Output the (X, Y) coordinate of the center of the cell containing the given text.  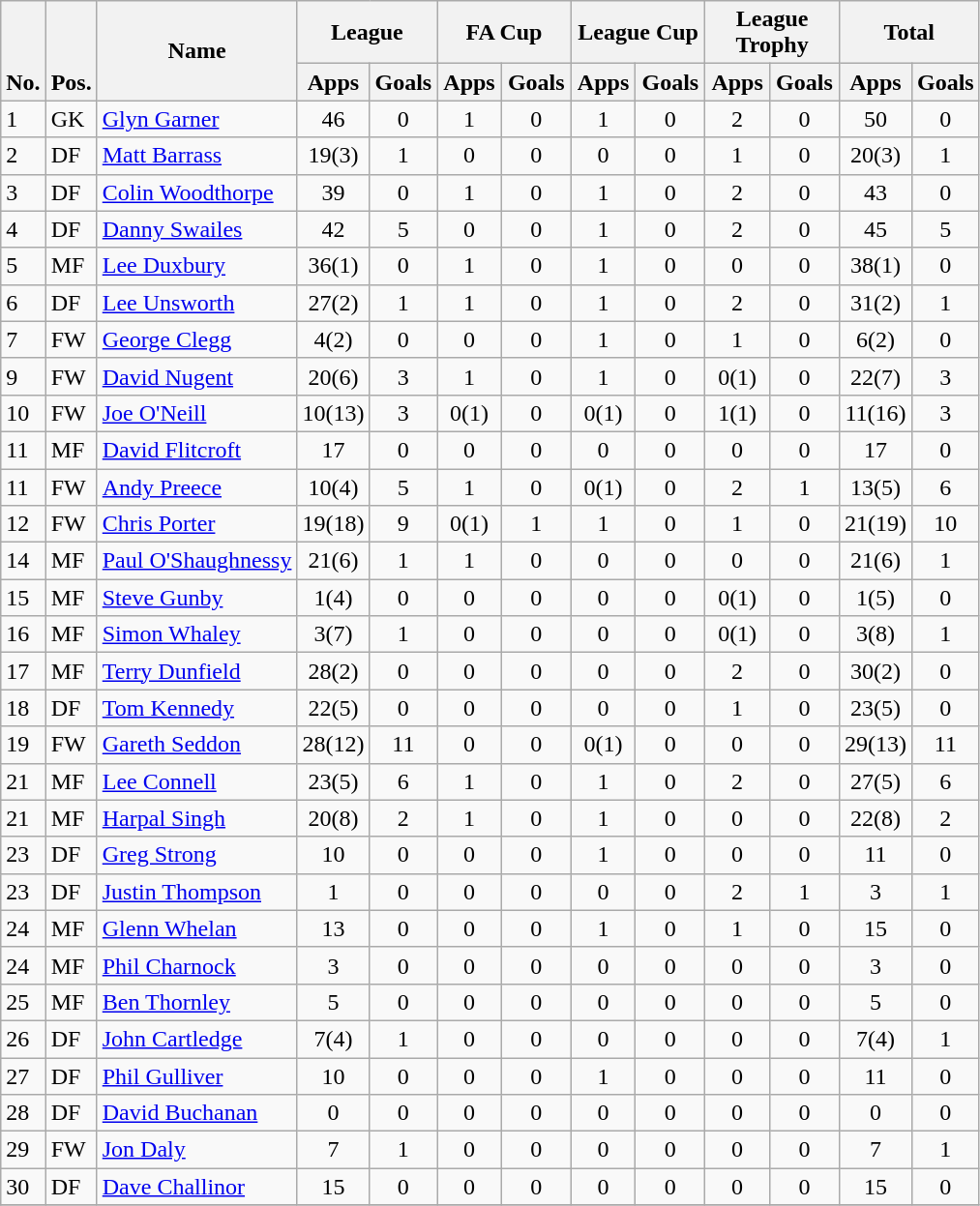
20(3) (875, 156)
45 (875, 229)
Glyn Garner (197, 119)
26 (23, 1039)
46 (333, 119)
Terry Dunfield (197, 671)
13 (333, 928)
FA Cup (505, 33)
20(8) (333, 818)
League (368, 33)
30(2) (875, 671)
18 (23, 708)
25 (23, 1002)
28 (23, 1113)
Justin Thompson (197, 892)
David Buchanan (197, 1113)
Dave Challinor (197, 1187)
Matt Barrass (197, 156)
30 (23, 1187)
League Cup (638, 33)
38(1) (875, 266)
19(18) (333, 524)
3(7) (333, 634)
Glenn Whelan (197, 928)
Gareth Seddon (197, 745)
4 (23, 229)
Jon Daly (197, 1150)
Phil Gulliver (197, 1076)
22(8) (875, 818)
43 (875, 192)
10(4) (333, 486)
22(5) (333, 708)
League Trophy (772, 33)
28(2) (333, 671)
20(6) (333, 376)
6(2) (875, 339)
1(4) (333, 598)
Simon Whaley (197, 634)
Lee Duxbury (197, 266)
Lee Connell (197, 781)
31(2) (875, 303)
19 (23, 745)
16 (23, 634)
36(1) (333, 266)
John Cartledge (197, 1039)
Pos. (72, 50)
Harpal Singh (197, 818)
14 (23, 561)
10(13) (333, 413)
Lee Unsworth (197, 303)
Colin Woodthorpe (197, 192)
27(5) (875, 781)
Danny Swailes (197, 229)
39 (333, 192)
No. (23, 50)
David Nugent (197, 376)
42 (333, 229)
3(8) (875, 634)
29 (23, 1150)
Ben Thornley (197, 1002)
Phil Charnock (197, 965)
Chris Porter (197, 524)
1(5) (875, 598)
Tom Kennedy (197, 708)
GK (72, 119)
Greg Strong (197, 855)
28(12) (333, 745)
Joe O'Neill (197, 413)
Name (197, 50)
27(2) (333, 303)
50 (875, 119)
22(7) (875, 376)
27 (23, 1076)
11(16) (875, 413)
Paul O'Shaughnessy (197, 561)
21(19) (875, 524)
13(5) (875, 486)
George Clegg (197, 339)
Total (909, 33)
29(13) (875, 745)
1(1) (737, 413)
12 (23, 524)
Andy Preece (197, 486)
19(3) (333, 156)
Steve Gunby (197, 598)
David Flitcroft (197, 450)
4(2) (333, 339)
